Find where the given text appears and provide that cell's center as (X, Y) coordinate. 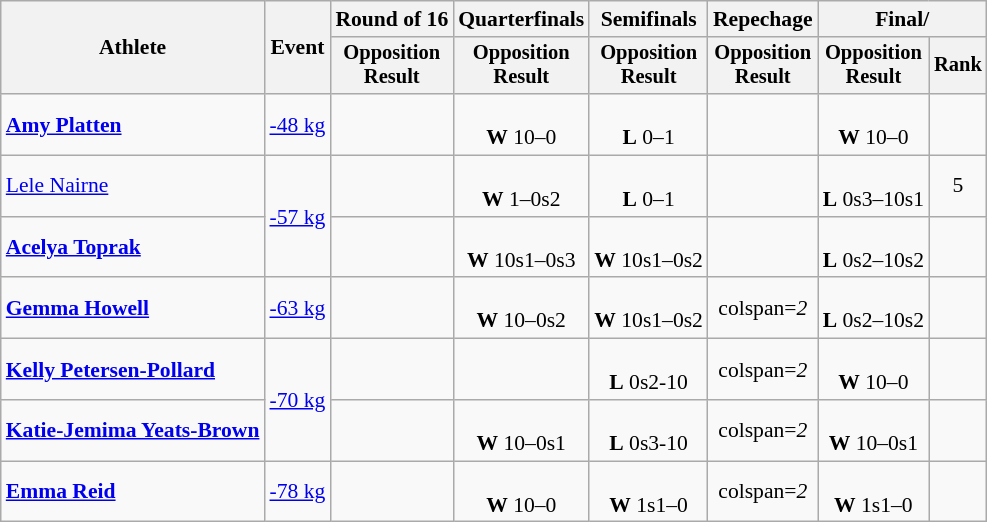
Semifinals (648, 19)
Rank (958, 66)
Emma Reid (133, 492)
-70 kg (297, 400)
Kelly Petersen-Pollard (133, 370)
Final/ (902, 19)
W 10–0s2 (521, 308)
W 1–0s2 (521, 186)
Amy Platten (133, 124)
L 0s3-10 (648, 430)
L 0s3–10s1 (874, 186)
W 10s1–0s3 (521, 248)
-57 kg (297, 217)
L 0s2-10 (648, 370)
-63 kg (297, 308)
-48 kg (297, 124)
Acelya Toprak (133, 248)
Event (297, 48)
5 (958, 186)
Gemma Howell (133, 308)
Lele Nairne (133, 186)
Quarterfinals (521, 19)
Round of 16 (392, 19)
-78 kg (297, 492)
Katie-Jemima Yeats-Brown (133, 430)
Repechage (763, 19)
Athlete (133, 48)
